Identify which cell holds the provided text, then report its [X, Y] central coordinate. 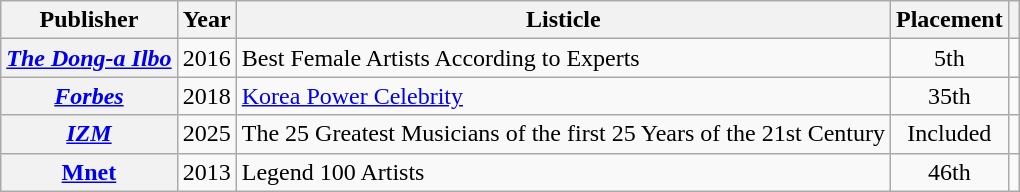
Included [950, 134]
Mnet [89, 172]
2018 [206, 96]
35th [950, 96]
Year [206, 20]
IZM [89, 134]
Placement [950, 20]
2025 [206, 134]
5th [950, 58]
Listicle [563, 20]
Legend 100 Artists [563, 172]
The Dong-a Ilbo [89, 58]
Korea Power Celebrity [563, 96]
The 25 Greatest Musicians of the first 25 Years of the 21st Century [563, 134]
2013 [206, 172]
46th [950, 172]
Best Female Artists According to Experts [563, 58]
2016 [206, 58]
Publisher [89, 20]
Forbes [89, 96]
